Pinpoint the cell where the given text exists, returning its (x, y) midpoint coordinate. 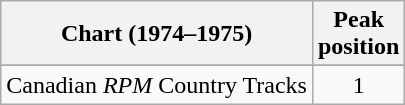
Peakposition (358, 34)
Canadian RPM Country Tracks (157, 85)
Chart (1974–1975) (157, 34)
1 (358, 85)
